Search for the cell housing the specified text and yield its (X, Y) center coordinate. 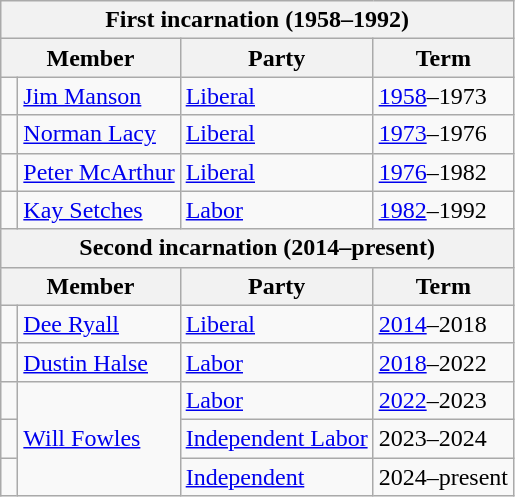
Kay Setches (99, 210)
Dustin Halse (99, 362)
Second incarnation (2014–present) (258, 248)
2023–2024 (443, 438)
1976–1982 (443, 172)
Will Fowles (99, 438)
Norman Lacy (99, 134)
Peter McArthur (99, 172)
1973–1976 (443, 134)
First incarnation (1958–1992) (258, 20)
2014–2018 (443, 324)
2024–present (443, 477)
Dee Ryall (99, 324)
2022–2023 (443, 400)
Jim Manson (99, 96)
1958–1973 (443, 96)
1982–1992 (443, 210)
Independent Labor (276, 438)
2018–2022 (443, 362)
Independent (276, 477)
